From the cell containing the given text, extract its center point as (x, y) coordinate. 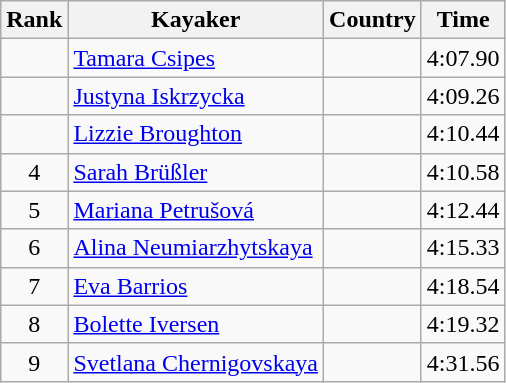
4:31.56 (463, 362)
4:10.58 (463, 172)
6 (34, 248)
4:09.26 (463, 96)
Country (373, 20)
4 (34, 172)
4:15.33 (463, 248)
Bolette Iversen (196, 324)
Time (463, 20)
5 (34, 210)
Tamara Csipes (196, 58)
8 (34, 324)
Lizzie Broughton (196, 134)
Kayaker (196, 20)
7 (34, 286)
Rank (34, 20)
Alina Neumiarzhytskaya (196, 248)
Mariana Petrušová (196, 210)
4:10.44 (463, 134)
9 (34, 362)
Svetlana Chernigovskaya (196, 362)
4:18.54 (463, 286)
Justyna Iskrzycka (196, 96)
Eva Barrios (196, 286)
4:19.32 (463, 324)
4:07.90 (463, 58)
4:12.44 (463, 210)
Sarah Brüßler (196, 172)
